Search for the cell housing the specified text and yield its (X, Y) center coordinate. 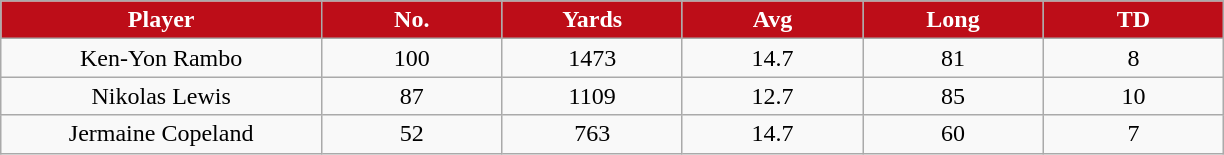
100 (412, 58)
No. (412, 20)
1109 (592, 96)
8 (1134, 58)
7 (1134, 134)
10 (1134, 96)
52 (412, 134)
85 (953, 96)
TD (1134, 20)
763 (592, 134)
1473 (592, 58)
Player (162, 20)
60 (953, 134)
81 (953, 58)
Nikolas Lewis (162, 96)
Jermaine Copeland (162, 134)
Ken-Yon Rambo (162, 58)
12.7 (772, 96)
Yards (592, 20)
Long (953, 20)
87 (412, 96)
Avg (772, 20)
